Pinpoint the cell where the given text exists, returning its [X, Y] midpoint coordinate. 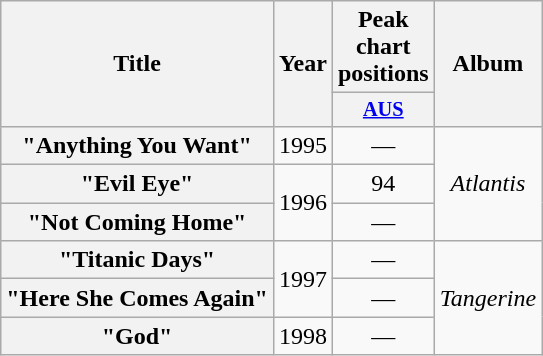
Album [488, 64]
"Not Coming Home" [138, 222]
"Anything You Want" [138, 145]
"God" [138, 336]
"Evil Eye" [138, 184]
AUS [383, 110]
1998 [302, 336]
"Here She Comes Again" [138, 298]
Atlantis [488, 183]
94 [383, 184]
1996 [302, 203]
Year [302, 64]
Title [138, 64]
1995 [302, 145]
"Titanic Days" [138, 260]
Peak chart positions [383, 47]
Tangerine [488, 298]
1997 [302, 279]
